Return the (X, Y) coordinate for the center point of the cell that contains the specified text.  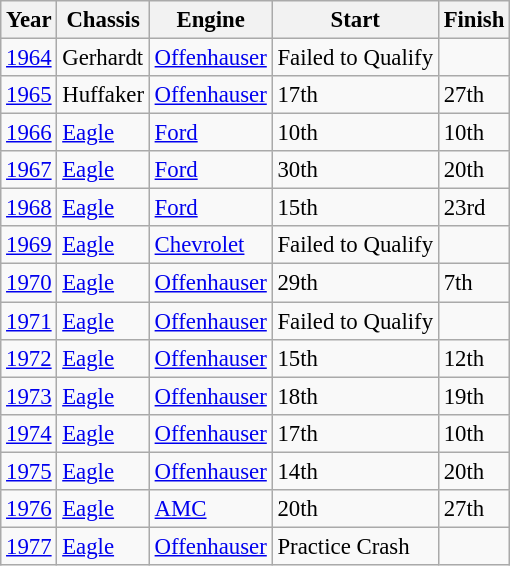
Gerhardt (103, 58)
1969 (29, 245)
1971 (29, 321)
19th (474, 396)
AMC (210, 509)
1977 (29, 546)
1968 (29, 208)
1973 (29, 396)
Chevrolet (210, 245)
1965 (29, 95)
Finish (474, 20)
18th (355, 396)
Start (355, 20)
7th (474, 283)
1970 (29, 283)
1967 (29, 170)
1974 (29, 433)
Chassis (103, 20)
23rd (474, 208)
Engine (210, 20)
1964 (29, 58)
1966 (29, 133)
1972 (29, 358)
29th (355, 283)
Huffaker (103, 95)
14th (355, 471)
Practice Crash (355, 546)
30th (355, 170)
1976 (29, 509)
Year (29, 20)
1975 (29, 471)
12th (474, 358)
